Identify which cell holds the provided text, then report its [x, y] central coordinate. 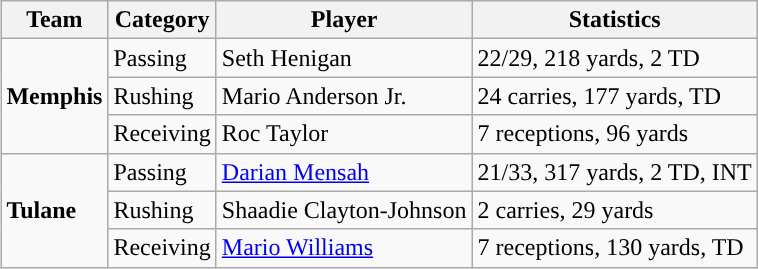
22/29, 218 yards, 2 TD [614, 58]
21/33, 317 yards, 2 TD, INT [614, 172]
Tulane [54, 210]
Seth Henigan [344, 58]
Statistics [614, 20]
7 receptions, 96 yards [614, 134]
Mario Anderson Jr. [344, 96]
Category [162, 20]
Memphis [54, 96]
2 carries, 29 yards [614, 210]
Team [54, 20]
Mario Williams [344, 248]
Darian Mensah [344, 172]
24 carries, 177 yards, TD [614, 96]
7 receptions, 130 yards, TD [614, 248]
Player [344, 20]
Shaadie Clayton-Johnson [344, 210]
Roc Taylor [344, 134]
